Locate the cell with the specified text and output its (x, y) center coordinate. 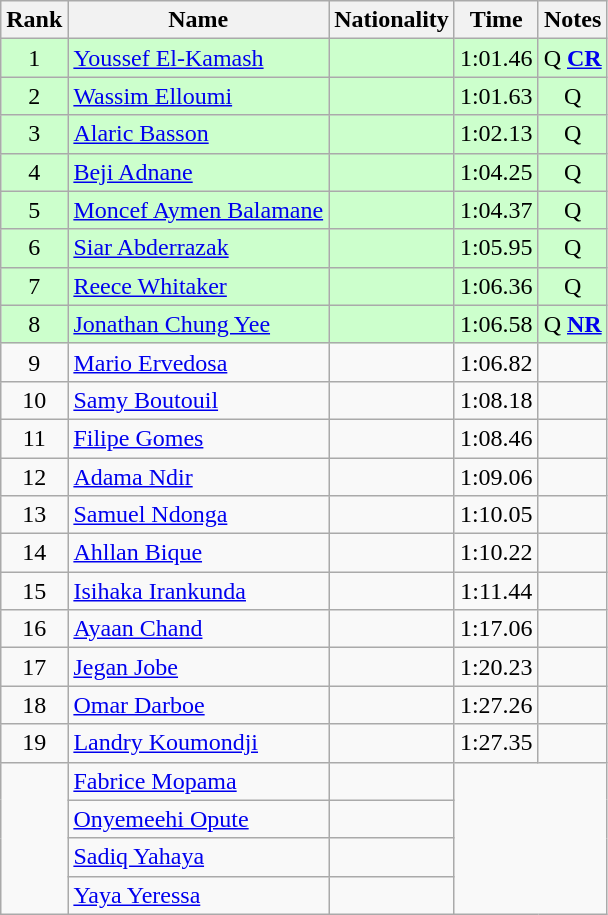
1:11.44 (496, 591)
Fabrice Mopama (198, 781)
6 (34, 248)
1:27.35 (496, 743)
16 (34, 629)
1:01.46 (496, 58)
1:04.37 (496, 210)
3 (34, 134)
Ayaan Chand (198, 629)
Yaya Yeressa (198, 895)
1:10.22 (496, 553)
Time (496, 20)
7 (34, 286)
Notes (572, 20)
18 (34, 705)
11 (34, 438)
1 (34, 58)
1:10.05 (496, 515)
1:04.25 (496, 172)
1:27.26 (496, 705)
Ahllan Bique (198, 553)
Name (198, 20)
Nationality (392, 20)
4 (34, 172)
Youssef El-Kamash (198, 58)
Filipe Gomes (198, 438)
10 (34, 400)
1:17.06 (496, 629)
Jegan Jobe (198, 667)
Onyemeehi Opute (198, 819)
Isihaka Irankunda (198, 591)
Samy Boutouil (198, 400)
1:06.36 (496, 286)
Mario Ervedosa (198, 362)
9 (34, 362)
Beji Adnane (198, 172)
8 (34, 324)
1:08.46 (496, 438)
14 (34, 553)
13 (34, 515)
Q NR (572, 324)
Adama Ndir (198, 477)
1:05.95 (496, 248)
15 (34, 591)
Jonathan Chung Yee (198, 324)
1:06.82 (496, 362)
1:08.18 (496, 400)
12 (34, 477)
Reece Whitaker (198, 286)
Moncef Aymen Balamane (198, 210)
Omar Darboe (198, 705)
17 (34, 667)
1:01.63 (496, 96)
Wassim Elloumi (198, 96)
Sadiq Yahaya (198, 857)
Rank (34, 20)
Alaric Basson (198, 134)
Landry Koumondji (198, 743)
Q CR (572, 58)
5 (34, 210)
Samuel Ndonga (198, 515)
Siar Abderrazak (198, 248)
1:06.58 (496, 324)
1:20.23 (496, 667)
1:02.13 (496, 134)
19 (34, 743)
1:09.06 (496, 477)
2 (34, 96)
